Output the (X, Y) coordinate of the center of the cell containing the given text.  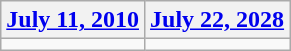
July 22, 2028 (218, 20)
July 11, 2010 (73, 20)
